Return the (x, y) coordinate for the center point of the cell that contains the specified text.  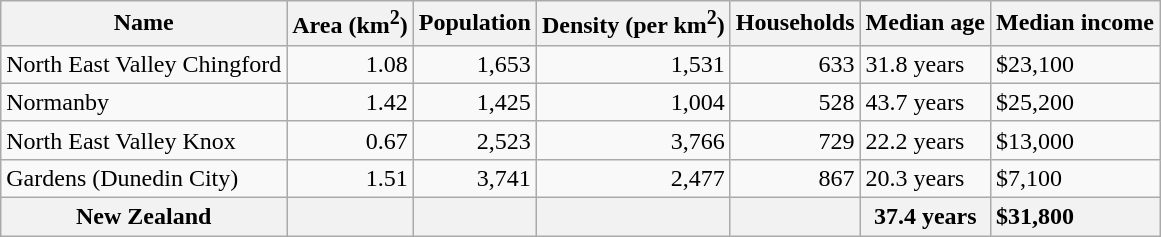
North East Valley Chingford (144, 64)
Gardens (Dunedin City) (144, 178)
Normanby (144, 102)
Name (144, 24)
1.08 (350, 64)
22.2 years (925, 140)
1.42 (350, 102)
$7,100 (1074, 178)
31.8 years (925, 64)
1,425 (474, 102)
$25,200 (1074, 102)
633 (795, 64)
Households (795, 24)
2,477 (633, 178)
3,741 (474, 178)
Median age (925, 24)
20.3 years (925, 178)
528 (795, 102)
Population (474, 24)
1,531 (633, 64)
3,766 (633, 140)
Density (per km2) (633, 24)
1,653 (474, 64)
43.7 years (925, 102)
New Zealand (144, 217)
Median income (1074, 24)
North East Valley Knox (144, 140)
867 (795, 178)
1,004 (633, 102)
729 (795, 140)
37.4 years (925, 217)
$23,100 (1074, 64)
$31,800 (1074, 217)
$13,000 (1074, 140)
Area (km2) (350, 24)
0.67 (350, 140)
2,523 (474, 140)
1.51 (350, 178)
